Pinpoint the cell where the given text exists, returning its (X, Y) midpoint coordinate. 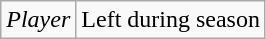
Left during season (171, 20)
Player (38, 20)
